Scan for the cell matching the given text and deliver its (x, y) coordinate at center. 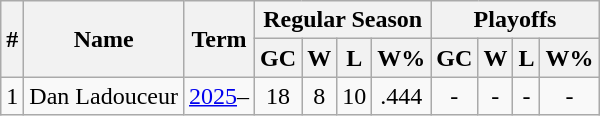
Name (104, 39)
Playoffs (515, 20)
2025– (218, 96)
18 (278, 96)
Term (218, 39)
8 (320, 96)
10 (354, 96)
# (12, 39)
Dan Ladouceur (104, 96)
1 (12, 96)
.444 (402, 96)
Regular Season (343, 20)
